Determine the [X, Y] coordinate at the center of the cell enclosing the given text.  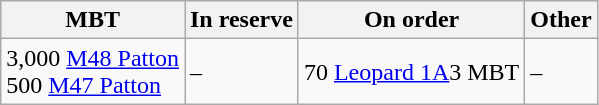
MBT [93, 20]
On order [411, 20]
70 Leopard 1A3 MBT [411, 72]
Other [561, 20]
In reserve [241, 20]
3,000 M48 Patton 500 M47 Patton [93, 72]
